Scan for the cell matching the given text and deliver its (X, Y) coordinate at center. 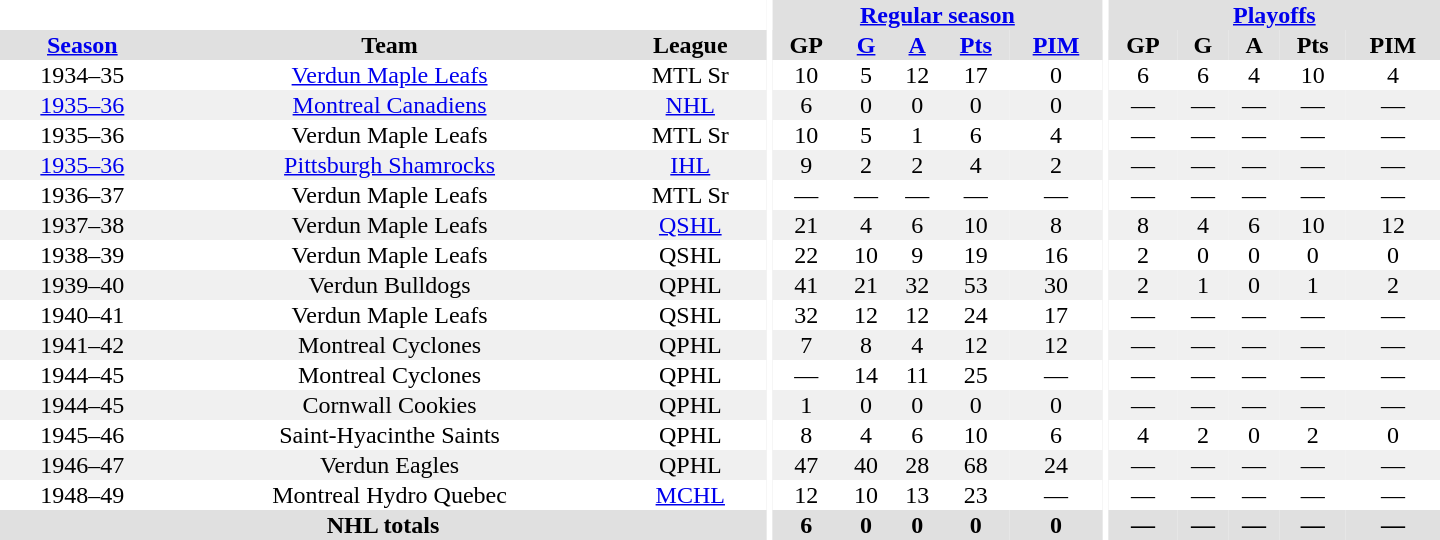
Montreal Canadiens (390, 105)
68 (976, 465)
13 (918, 495)
Verdun Bulldogs (390, 285)
23 (976, 495)
1945–46 (82, 435)
28 (918, 465)
1937–38 (82, 225)
Pittsburgh Shamrocks (390, 165)
1940–41 (82, 315)
NHL totals (383, 525)
19 (976, 255)
IHL (690, 165)
Regular season (938, 15)
16 (1056, 255)
Season (82, 45)
Verdun Eagles (390, 465)
41 (806, 285)
Montreal Hydro Quebec (390, 495)
14 (866, 375)
1941–42 (82, 345)
Saint-Hyacinthe Saints (390, 435)
1939–40 (82, 285)
MCHL (690, 495)
47 (806, 465)
Team (390, 45)
Playoffs (1274, 15)
7 (806, 345)
1938–39 (82, 255)
25 (976, 375)
22 (806, 255)
11 (918, 375)
1934–35 (82, 75)
Cornwall Cookies (390, 405)
40 (866, 465)
1948–49 (82, 495)
1936–37 (82, 195)
30 (1056, 285)
League (690, 45)
1946–47 (82, 465)
NHL (690, 105)
53 (976, 285)
